From the cell containing the given text, extract its center point as (x, y) coordinate. 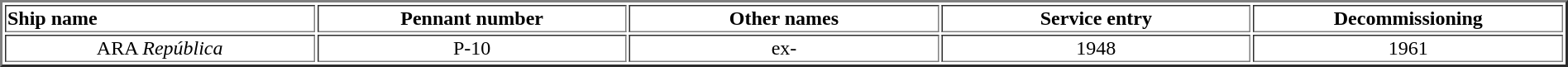
ARA República (160, 48)
1961 (1408, 48)
P-10 (471, 48)
Other names (784, 18)
Pennant number (471, 18)
Service entry (1096, 18)
ex- (784, 48)
Decommissioning (1408, 18)
1948 (1096, 48)
Ship name (160, 18)
